Scan for the cell matching the given text and deliver its (x, y) coordinate at center. 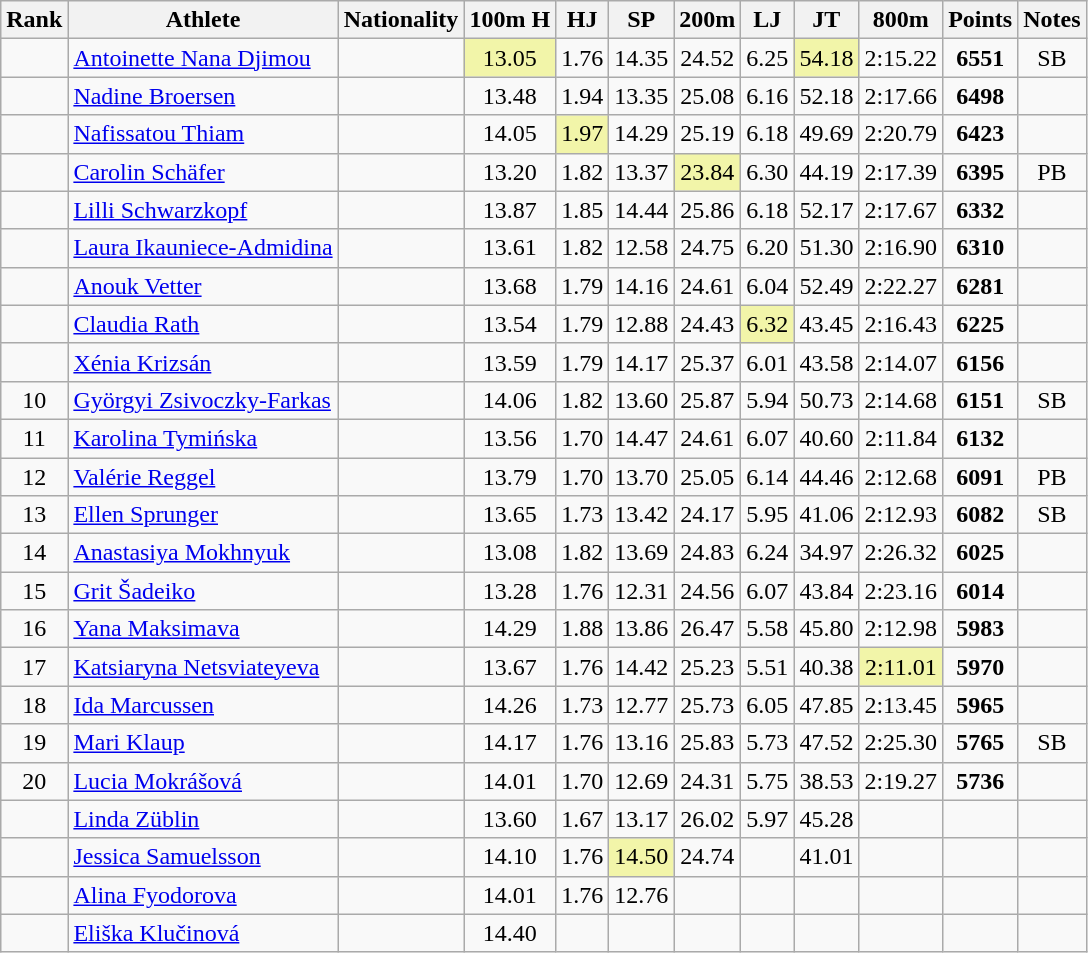
25.08 (708, 96)
25.05 (708, 477)
12 (34, 477)
14.10 (510, 857)
14.06 (510, 400)
Nationality (401, 20)
Jessica Samuelsson (203, 857)
Anastasiya Mokhnyuk (203, 553)
2:12.68 (901, 477)
14.05 (510, 134)
49.69 (826, 134)
2:17.39 (901, 172)
6014 (980, 591)
6.30 (768, 172)
41.01 (826, 857)
2:25.30 (901, 743)
13.35 (642, 96)
12.88 (642, 324)
24.31 (708, 781)
24.17 (708, 515)
1.88 (582, 629)
6332 (980, 210)
Karolina Tymińska (203, 438)
100m H (510, 20)
13.16 (642, 743)
6082 (980, 515)
40.60 (826, 438)
12.76 (642, 895)
6.16 (768, 96)
25.86 (708, 210)
23.84 (708, 172)
6.01 (768, 362)
Points (980, 20)
6551 (980, 58)
LJ (768, 20)
6.04 (768, 286)
19 (34, 743)
1.94 (582, 96)
41.06 (826, 515)
2:16.43 (901, 324)
Györgyi Zsivoczky-Farkas (203, 400)
2:26.32 (901, 553)
HJ (582, 20)
11 (34, 438)
5970 (980, 667)
52.18 (826, 96)
14.40 (510, 933)
JT (826, 20)
2:22.27 (901, 286)
38.53 (826, 781)
13.05 (510, 58)
6.24 (768, 553)
17 (34, 667)
6.05 (768, 705)
45.28 (826, 819)
25.37 (708, 362)
5.51 (768, 667)
12.77 (642, 705)
5.73 (768, 743)
24.74 (708, 857)
51.30 (826, 248)
14 (34, 553)
24.43 (708, 324)
6091 (980, 477)
800m (901, 20)
2:17.66 (901, 96)
2:23.16 (901, 591)
Mari Klaup (203, 743)
25.83 (708, 743)
13.79 (510, 477)
15 (34, 591)
2:15.22 (901, 58)
Yana Maksimava (203, 629)
13.67 (510, 667)
14.16 (642, 286)
2:11.01 (901, 667)
20 (34, 781)
Lucia Mokrášová (203, 781)
Nafissatou Thiam (203, 134)
2:16.90 (901, 248)
Notes (1052, 20)
45.80 (826, 629)
24.52 (708, 58)
14.47 (642, 438)
54.18 (826, 58)
Claudia Rath (203, 324)
Eliška Klučinová (203, 933)
40.38 (826, 667)
2:12.98 (901, 629)
18 (34, 705)
Grit Šadeiko (203, 591)
13.17 (642, 819)
13.59 (510, 362)
2:11.84 (901, 438)
6.25 (768, 58)
5.94 (768, 400)
6156 (980, 362)
6225 (980, 324)
5.58 (768, 629)
Katsiaryna Netsviateyeva (203, 667)
13.86 (642, 629)
5983 (980, 629)
13.54 (510, 324)
Rank (34, 20)
Carolin Schäfer (203, 172)
16 (34, 629)
Xénia Krizsán (203, 362)
Valérie Reggel (203, 477)
2:19.27 (901, 781)
25.23 (708, 667)
Athlete (203, 20)
2:13.45 (901, 705)
6.20 (768, 248)
Ellen Sprunger (203, 515)
44.19 (826, 172)
5.95 (768, 515)
43.58 (826, 362)
12.31 (642, 591)
25.73 (708, 705)
5.75 (768, 781)
6498 (980, 96)
13.70 (642, 477)
14.26 (510, 705)
13.56 (510, 438)
6310 (980, 248)
1.97 (582, 134)
13 (34, 515)
26.02 (708, 819)
6025 (980, 553)
1.67 (582, 819)
50.73 (826, 400)
Nadine Broersen (203, 96)
34.97 (826, 553)
13.69 (642, 553)
24.83 (708, 553)
52.17 (826, 210)
13.65 (510, 515)
2:12.93 (901, 515)
SP (642, 20)
13.08 (510, 553)
14.44 (642, 210)
5736 (980, 781)
25.87 (708, 400)
Linda Züblin (203, 819)
6.14 (768, 477)
6.32 (768, 324)
25.19 (708, 134)
26.47 (708, 629)
5.97 (768, 819)
5765 (980, 743)
13.61 (510, 248)
2:17.67 (901, 210)
13.42 (642, 515)
14.35 (642, 58)
13.68 (510, 286)
24.75 (708, 248)
24.56 (708, 591)
6132 (980, 438)
1.85 (582, 210)
13.48 (510, 96)
2:14.07 (901, 362)
13.20 (510, 172)
6423 (980, 134)
47.85 (826, 705)
2:20.79 (901, 134)
12.58 (642, 248)
Lilli Schwarzkopf (203, 210)
43.45 (826, 324)
47.52 (826, 743)
Anouk Vetter (203, 286)
6281 (980, 286)
6151 (980, 400)
6395 (980, 172)
200m (708, 20)
Antoinette Nana Djimou (203, 58)
5965 (980, 705)
14.42 (642, 667)
13.28 (510, 591)
13.87 (510, 210)
52.49 (826, 286)
12.69 (642, 781)
Alina Fyodorova (203, 895)
44.46 (826, 477)
10 (34, 400)
Laura Ikauniece-Admidina (203, 248)
14.50 (642, 857)
13.37 (642, 172)
43.84 (826, 591)
Ida Marcussen (203, 705)
2:14.68 (901, 400)
